Identify which cell holds the provided text, then report its (X, Y) central coordinate. 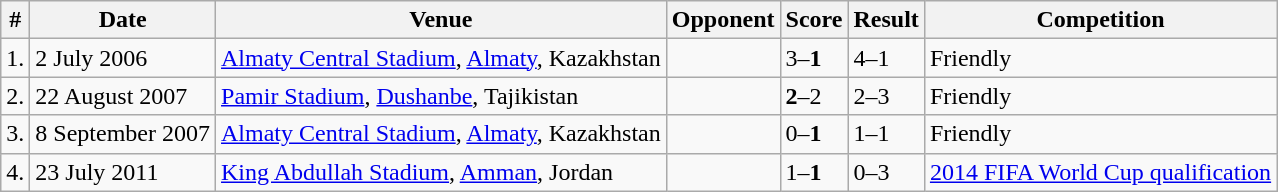
1. (16, 58)
22 August 2007 (123, 96)
0–3 (886, 172)
4. (16, 172)
Competition (1100, 20)
# (16, 20)
8 September 2007 (123, 134)
2014 FIFA World Cup qualification (1100, 172)
Result (886, 20)
2–2 (814, 96)
2. (16, 96)
Pamir Stadium, Dushanbe, Tajikistan (442, 96)
3–1 (814, 58)
3. (16, 134)
Date (123, 20)
Venue (442, 20)
0–1 (814, 134)
4–1 (886, 58)
2 July 2006 (123, 58)
Opponent (723, 20)
King Abdullah Stadium, Amman, Jordan (442, 172)
Score (814, 20)
23 July 2011 (123, 172)
2–3 (886, 96)
